Provide the (x, y) coordinate of the cell's center where the given text is located.  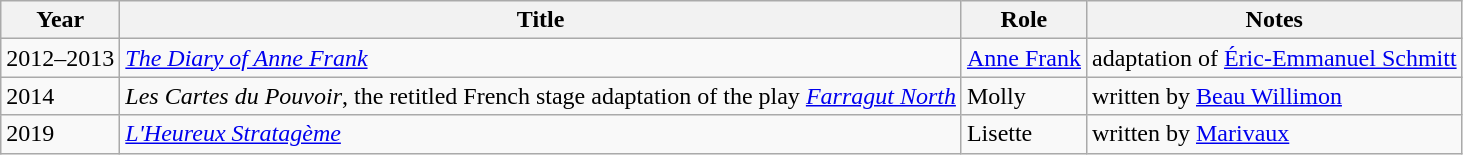
Anne Frank (1024, 58)
Title (541, 20)
Role (1024, 20)
L'Heureux Stratagème (541, 134)
The Diary of Anne Frank (541, 58)
Molly (1024, 96)
Notes (1274, 20)
2019 (60, 134)
Les Cartes du Pouvoir, the retitled French stage adaptation of the play Farragut North (541, 96)
Lisette (1024, 134)
written by Beau Willimon (1274, 96)
Year (60, 20)
written by Marivaux (1274, 134)
2014 (60, 96)
2012–2013 (60, 58)
adaptation of Éric-Emmanuel Schmitt (1274, 58)
